Scan for the cell matching the given text and deliver its [x, y] coordinate at center. 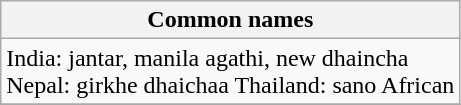
Common names [230, 20]
India: jantar, manila agathi, new dhainchaNepal: girkhe dhaichaa Thailand: sano African [230, 72]
